Return the (x, y) coordinate for the center point of the cell that contains the specified text.  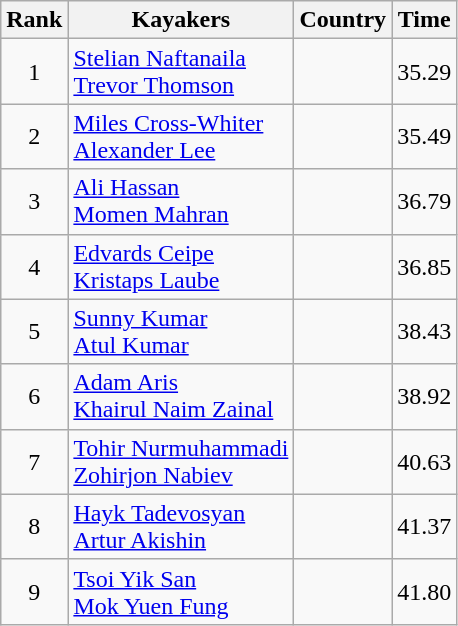
Adam ArisKhairul Naim Zainal (181, 396)
41.80 (424, 592)
38.92 (424, 396)
6 (34, 396)
Kayakers (181, 20)
40.63 (424, 462)
41.37 (424, 526)
8 (34, 526)
2 (34, 136)
Edvards CeipeKristaps Laube (181, 266)
Stelian NaftanailaTrevor Thomson (181, 72)
Country (343, 20)
35.29 (424, 72)
Time (424, 20)
9 (34, 592)
36.85 (424, 266)
5 (34, 332)
Tsoi Yik SanMok Yuen Fung (181, 592)
35.49 (424, 136)
Tohir NurmuhammadiZohirjon Nabiev (181, 462)
36.79 (424, 202)
Miles Cross-WhiterAlexander Lee (181, 136)
Ali HassanMomen Mahran (181, 202)
3 (34, 202)
Hayk TadevosyanArtur Akishin (181, 526)
Sunny KumarAtul Kumar (181, 332)
7 (34, 462)
38.43 (424, 332)
4 (34, 266)
Rank (34, 20)
1 (34, 72)
